Find where the given text appears and provide that cell's center as [x, y] coordinate. 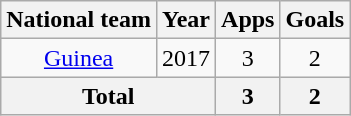
Guinea [79, 58]
National team [79, 20]
2017 [186, 58]
Apps [248, 20]
Total [108, 96]
Year [186, 20]
Goals [315, 20]
